Locate the cell with the specified text and output its (x, y) center coordinate. 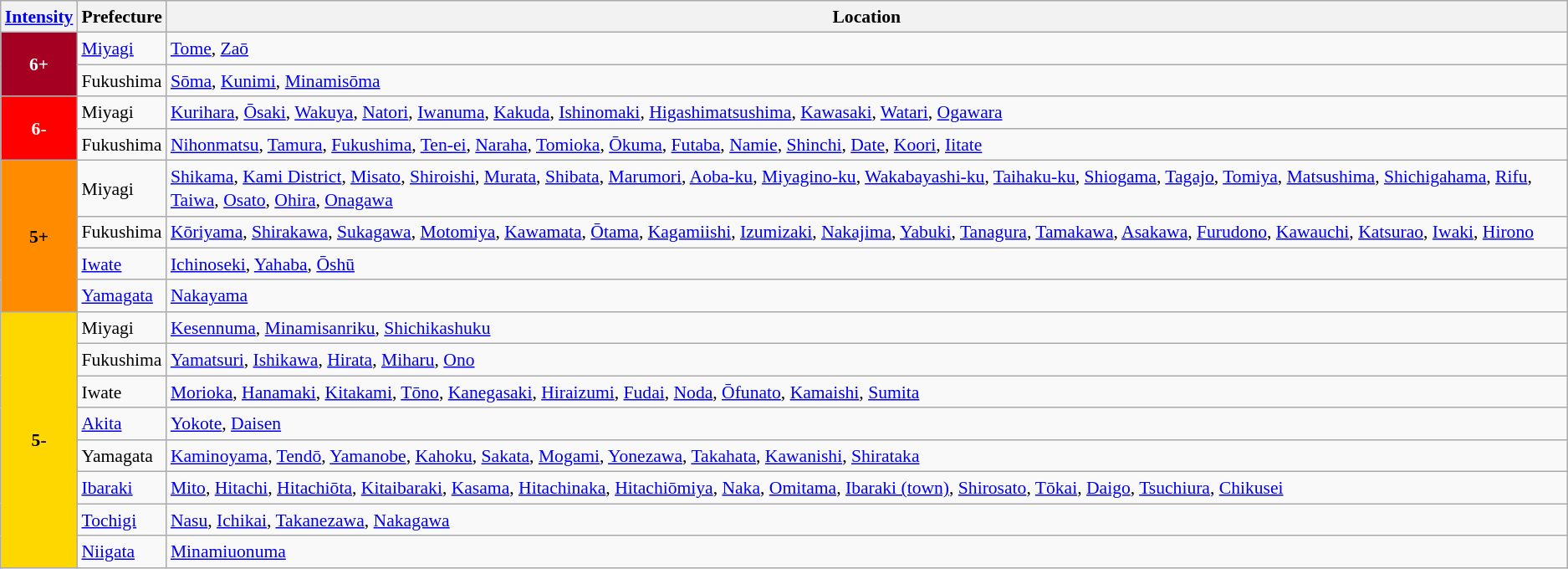
Prefecture (121, 17)
Nakayama (866, 296)
Ichinoseki, Yahaba, Ōshū (866, 264)
5+ (39, 236)
Yokote, Daisen (866, 424)
Intensity (39, 17)
Kaminoyama, Tendō, Yamanobe, Kahoku, Sakata, Mogami, Yonezawa, Takahata, Kawanishi, Shirataka (866, 456)
Kurihara, Ōsaki, Wakuya, Natori, Iwanuma, Kakuda, Ishinomaki, Higashimatsushima, Kawasaki, Watari, Ogawara (866, 113)
6- (39, 129)
Morioka, Hanamaki, Kitakami, Tōno, Kanegasaki, Hiraizumi, Fudai, Noda, Ōfunato, Kamaishi, Sumita (866, 392)
Nihonmatsu, Tamura, Fukushima, Ten-ei, Naraha, Tomioka, Ōkuma, Futaba, Namie, Shinchi, Date, Koori, Iitate (866, 145)
Tome, Zaō (866, 49)
Yamatsuri, Ishikawa, Hirata, Miharu, Ono (866, 360)
6+ (39, 64)
Kesennuma, Minamisanriku, Shichikashuku (866, 328)
Location (866, 17)
Akita (121, 424)
5- (39, 440)
Nasu, Ichikai, Takanezawa, Nakagawa (866, 520)
Tochigi (121, 520)
Sōma, Kunimi, Minamisōma (866, 81)
Niigata (121, 551)
Minamiuonuma (866, 551)
Ibaraki (121, 488)
